Scan for the cell matching the given text and deliver its [X, Y] coordinate at center. 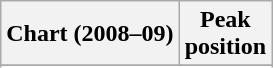
Chart (2008–09) [90, 34]
Peakposition [225, 34]
